Provide the (x, y) coordinate of the cell's center where the given text is located.  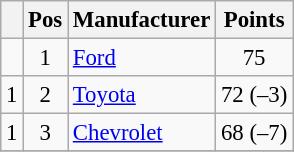
Toyota (142, 95)
2 (46, 95)
68 (–7) (254, 133)
Manufacturer (142, 20)
Chevrolet (142, 133)
Ford (142, 58)
72 (–3) (254, 95)
75 (254, 58)
3 (46, 133)
Points (254, 20)
Pos (46, 20)
